Return (X, Y) of the center of cell containing provided text 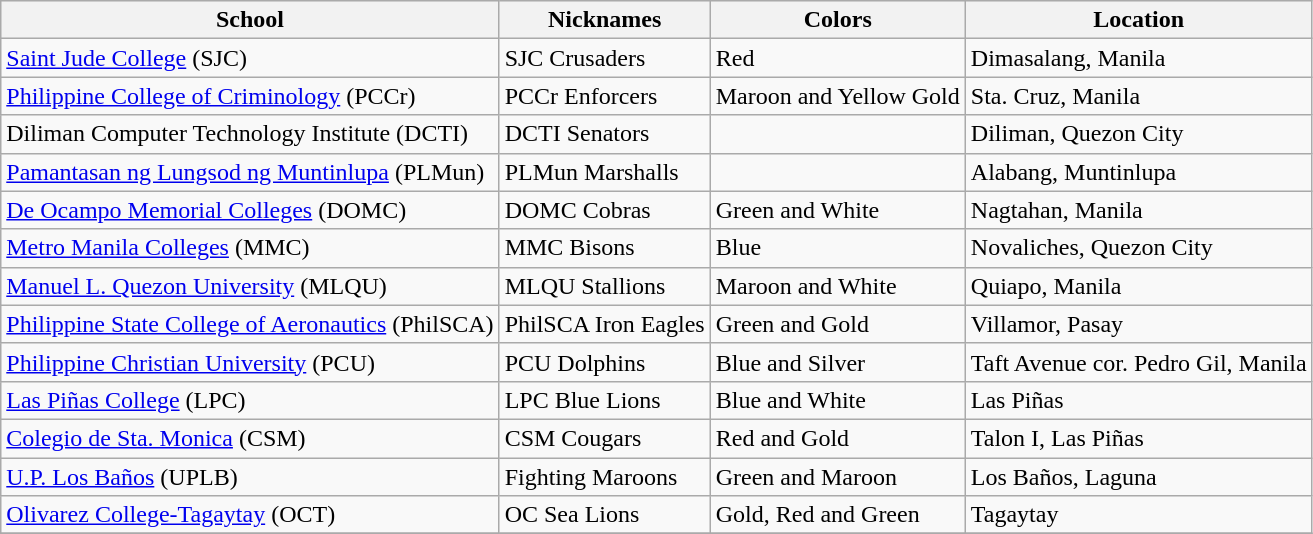
Philippine College of Criminology (PCCr) (250, 96)
Red and Gold (838, 438)
School (250, 20)
Nicknames (604, 20)
Pamantasan ng Lungsod ng Muntinlupa (PLMun) (250, 172)
Dimasalang, Manila (1138, 58)
Tagaytay (1138, 515)
Blue and Silver (838, 362)
Maroon and Yellow Gold (838, 96)
Manuel L. Quezon University (MLQU) (250, 286)
SJC Crusaders (604, 58)
Maroon and White (838, 286)
PCU Dolphins (604, 362)
Las Piñas (1138, 400)
De Ocampo Memorial Colleges (DOMC) (250, 210)
Alabang, Muntinlupa (1138, 172)
Blue (838, 248)
Taft Avenue cor. Pedro Gil, Manila (1138, 362)
DCTI Senators (604, 134)
Nagtahan, Manila (1138, 210)
Colors (838, 20)
Green and White (838, 210)
Location (1138, 20)
Olivarez College-Tagaytay (OCT) (250, 515)
PLMun Marshalls (604, 172)
Las Piñas College (LPC) (250, 400)
Metro Manila Colleges (MMC) (250, 248)
OC Sea Lions (604, 515)
Sta. Cruz, Manila (1138, 96)
Quiapo, Manila (1138, 286)
Green and Maroon (838, 477)
PCCr Enforcers (604, 96)
MLQU Stallions (604, 286)
Diliman Computer Technology Institute (DCTI) (250, 134)
LPC Blue Lions (604, 400)
Gold, Red and Green (838, 515)
Red (838, 58)
Los Baños, Laguna (1138, 477)
U.P. Los Baños (UPLB) (250, 477)
CSM Cougars (604, 438)
Philippine Christian University (PCU) (250, 362)
Saint Jude College (SJC) (250, 58)
PhilSCA Iron Eagles (604, 324)
DOMC Cobras (604, 210)
Villamor, Pasay (1138, 324)
Novaliches, Quezon City (1138, 248)
Blue and White (838, 400)
Fighting Maroons (604, 477)
Philippine State College of Aeronautics (PhilSCA) (250, 324)
Diliman, Quezon City (1138, 134)
Colegio de Sta. Monica (CSM) (250, 438)
MMC Bisons (604, 248)
Talon I, Las Piñas (1138, 438)
Green and Gold (838, 324)
